Identify which cell holds the provided text, then report its [x, y] central coordinate. 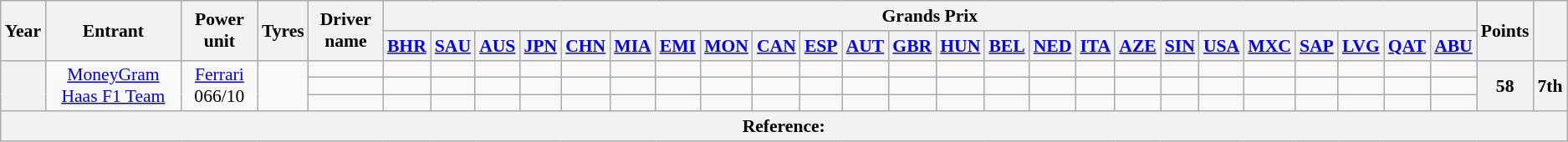
EMI [677, 46]
SAU [453, 46]
AUS [497, 46]
ESP [821, 46]
ITA [1096, 46]
SIN [1180, 46]
USA [1221, 46]
CHN [585, 46]
58 [1505, 85]
AZE [1137, 46]
MoneyGram Haas F1 Team [114, 85]
7th [1550, 85]
Power unit [219, 30]
JPN [540, 46]
MXC [1269, 46]
QAT [1407, 46]
BHR [406, 46]
Year [23, 30]
BEL [1007, 46]
Grands Prix [930, 16]
HUN [960, 46]
MIA [632, 46]
Reference: [784, 127]
GBR [912, 46]
NED [1053, 46]
ABU [1453, 46]
Tyres [283, 30]
Points [1505, 30]
AUT [866, 46]
LVG [1361, 46]
Driver name [346, 30]
CAN [776, 46]
MON [726, 46]
Entrant [114, 30]
Ferrari 066/10 [219, 85]
SAP [1316, 46]
